Scan for the cell matching the given text and deliver its (x, y) coordinate at center. 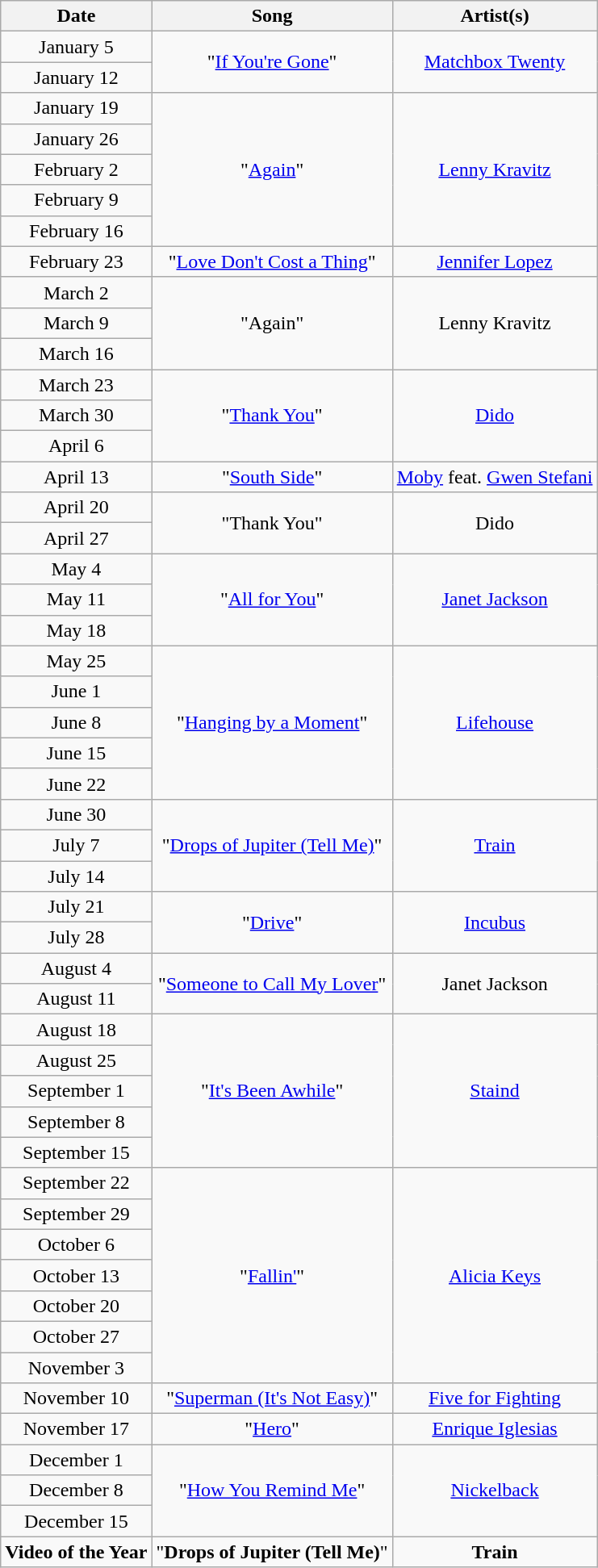
June 22 (76, 784)
August 11 (76, 999)
May 18 (76, 630)
May 4 (76, 569)
November 17 (76, 1429)
"Hero" (272, 1429)
May 11 (76, 600)
September 29 (76, 1214)
Jennifer Lopez (495, 261)
Video of the Year (76, 1552)
January 26 (76, 139)
August 4 (76, 968)
March 23 (76, 385)
"Fallin'" (272, 1275)
Moby feat. Gwen Stefani (495, 477)
February 2 (76, 169)
July 21 (76, 907)
Incubus (495, 922)
Matchbox Twenty (495, 62)
October 6 (76, 1244)
March 30 (76, 416)
August 18 (76, 1030)
"South Side" (272, 477)
January 19 (76, 108)
Nickelback (495, 1491)
June 15 (76, 753)
January 12 (76, 77)
November 10 (76, 1399)
June 30 (76, 814)
December 1 (76, 1460)
April 6 (76, 446)
"Love Don't Cost a Thing" (272, 261)
March 2 (76, 292)
"It's Been Awhile" (272, 1091)
July 7 (76, 845)
"How You Remind Me" (272, 1491)
July 14 (76, 876)
Lifehouse (495, 722)
October 27 (76, 1336)
December 15 (76, 1521)
Song (272, 16)
Artist(s) (495, 16)
April 13 (76, 477)
October 20 (76, 1306)
February 23 (76, 261)
"All for You" (272, 600)
Alicia Keys (495, 1275)
March 16 (76, 353)
"Someone to Call My Lover" (272, 984)
"Drive" (272, 922)
Five for Fighting (495, 1399)
Date (76, 16)
April 27 (76, 538)
September 8 (76, 1122)
February 16 (76, 231)
Staind (495, 1091)
January 5 (76, 47)
February 9 (76, 200)
September 1 (76, 1091)
September 22 (76, 1183)
August 25 (76, 1060)
"If You're Gone" (272, 62)
March 9 (76, 323)
November 3 (76, 1368)
"Superman (It's Not Easy)" (272, 1399)
December 8 (76, 1491)
June 1 (76, 692)
July 28 (76, 938)
May 25 (76, 661)
"Hanging by a Moment" (272, 722)
September 15 (76, 1152)
October 13 (76, 1275)
Enrique Iglesias (495, 1429)
June 8 (76, 722)
April 20 (76, 508)
